Detect which cell encompasses the target text, then output its [X, Y] center coordinate. 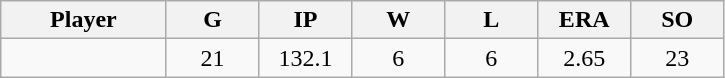
SO [678, 20]
23 [678, 58]
G [212, 20]
IP [306, 20]
21 [212, 58]
L [492, 20]
2.65 [584, 58]
ERA [584, 20]
Player [84, 20]
W [398, 20]
132.1 [306, 58]
